Extract the [X, Y] coordinate from the center of the cell holding the provided text.  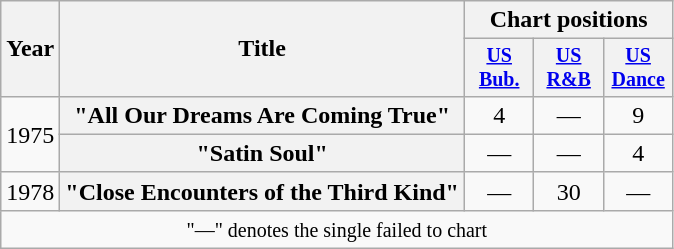
1978 [30, 191]
"Satin Soul" [262, 153]
Chart positions [568, 20]
"—" denotes the single failed to chart [337, 229]
9 [638, 115]
"All Our Dreams Are Coming True" [262, 115]
30 [568, 191]
USR&B [568, 68]
Title [262, 49]
Year [30, 49]
1975 [30, 134]
USBub. [498, 68]
"Close Encounters of the Third Kind" [262, 191]
USDance [638, 68]
